Determine the [X, Y] coordinate at the center of the cell enclosing the given text.  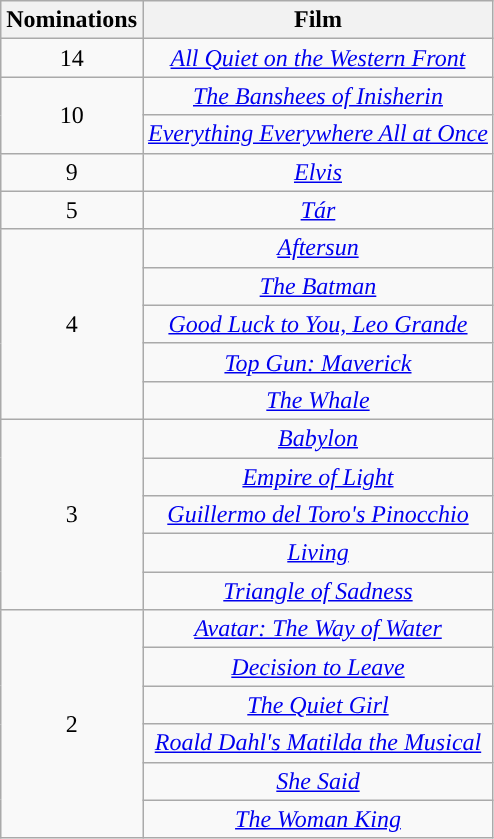
14 [72, 58]
Roald Dahl's Matilda the Musical [318, 743]
The Batman [318, 286]
Living [318, 553]
The Woman King [318, 819]
Everything Everywhere All at Once [318, 134]
Avatar: The Way of Water [318, 629]
Nominations [72, 20]
The Banshees of Inisherin [318, 96]
Babylon [318, 438]
Empire of Light [318, 477]
Elvis [318, 172]
The Quiet Girl [318, 705]
Triangle of Sadness [318, 591]
Aftersun [318, 248]
Top Gun: Maverick [318, 362]
Guillermo del Toro's Pinocchio [318, 515]
10 [72, 115]
3 [72, 514]
Film [318, 20]
The Whale [318, 400]
She Said [318, 781]
Tár [318, 210]
9 [72, 172]
2 [72, 724]
All Quiet on the Western Front [318, 58]
5 [72, 210]
Decision to Leave [318, 667]
Good Luck to You, Leo Grande [318, 324]
4 [72, 324]
